Return (x, y) of the center of cell containing provided text 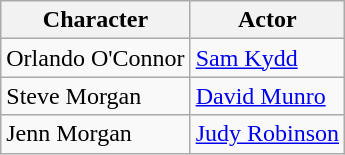
Judy Robinson (267, 134)
Steve Morgan (96, 96)
Character (96, 20)
Orlando O'Connor (96, 58)
David Munro (267, 96)
Actor (267, 20)
Jenn Morgan (96, 134)
Sam Kydd (267, 58)
